Extract the [X, Y] coordinate from the center of the cell holding the provided text.  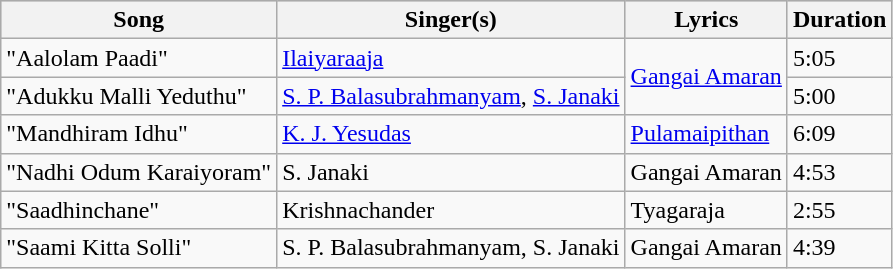
2:55 [839, 210]
"Aalolam Paadi" [139, 58]
Duration [839, 20]
Ilaiyaraaja [451, 58]
"Nadhi Odum Karaiyoram" [139, 172]
Song [139, 20]
"Mandhiram Idhu" [139, 134]
Pulamaipithan [706, 134]
S. Janaki [451, 172]
"Saadhinchane" [139, 210]
5:00 [839, 96]
5:05 [839, 58]
6:09 [839, 134]
"Saami Kitta Solli" [139, 248]
Tyagaraja [706, 210]
Lyrics [706, 20]
"Adukku Malli Yeduthu" [139, 96]
4:53 [839, 172]
Singer(s) [451, 20]
Krishnachander [451, 210]
4:39 [839, 248]
K. J. Yesudas [451, 134]
